Find where the given text appears and provide that cell's center as (X, Y) coordinate. 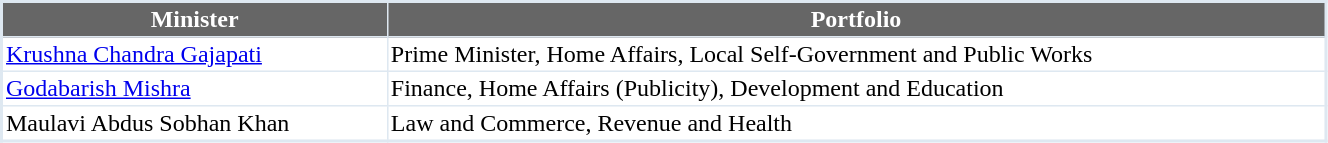
Law and Commerce, Revenue and Health (856, 124)
Krushna Chandra Gajapati (195, 54)
Godabarish Mishra (195, 88)
Maulavi Abdus Sobhan Khan (195, 124)
Prime Minister, Home Affairs, Local Self-Government and Public Works (856, 54)
Portfolio (856, 20)
Finance, Home Affairs (Publicity), Development and Education (856, 88)
Minister (195, 20)
